For the text-containing cell, return its midpoint in [X, Y] coordinate format. 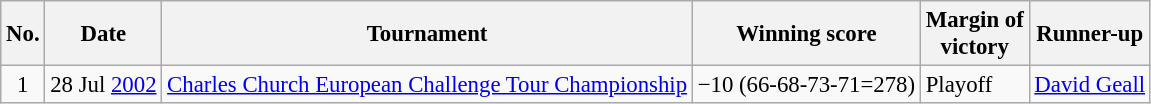
David Geall [1090, 85]
−10 (66-68-73-71=278) [806, 85]
Tournament [428, 34]
Runner-up [1090, 34]
28 Jul 2002 [104, 85]
Winning score [806, 34]
No. [23, 34]
Date [104, 34]
Charles Church European Challenge Tour Championship [428, 85]
Margin ofvictory [974, 34]
Playoff [974, 85]
1 [23, 85]
